Capture the cell that displays the provided text and extract its (X, Y) central coordinate. 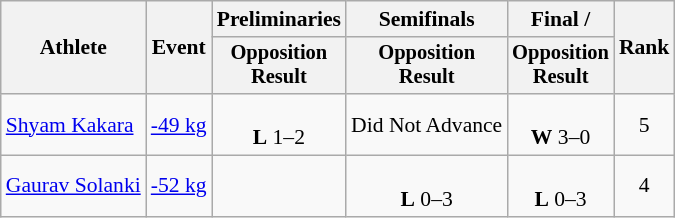
4 (644, 186)
Did Not Advance (426, 124)
Semifinals (426, 19)
Final / (560, 19)
-52 kg (179, 186)
W 3–0 (560, 124)
5 (644, 124)
Shyam Kakara (74, 124)
Event (179, 48)
Gaurav Solanki (74, 186)
Athlete (74, 48)
Preliminaries (279, 19)
L 1–2 (279, 124)
Rank (644, 48)
-49 kg (179, 124)
